Determine the (x, y) coordinate at the center of the cell enclosing the given text.  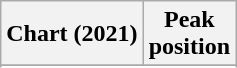
Chart (2021) (72, 34)
Peakposition (189, 34)
